Return [X, Y] of the center of cell containing provided text 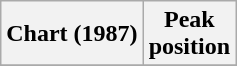
Peakposition [189, 34]
Chart (1987) [72, 34]
